Identify which cell holds the provided text, then report its (X, Y) central coordinate. 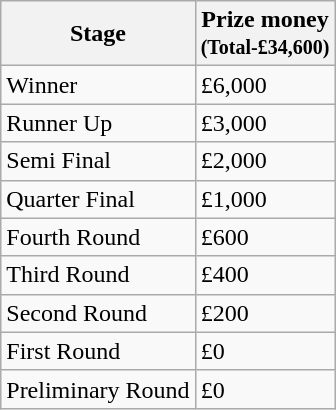
£6,000 (265, 85)
Fourth Round (98, 237)
Second Round (98, 313)
Stage (98, 34)
£200 (265, 313)
Third Round (98, 275)
£1,000 (265, 199)
£400 (265, 275)
£3,000 (265, 123)
Winner (98, 85)
£2,000 (265, 161)
Quarter Final (98, 199)
Semi Final (98, 161)
£600 (265, 237)
Runner Up (98, 123)
First Round (98, 351)
Preliminary Round (98, 389)
Prize money(Total-£34,600) (265, 34)
